For the text-containing cell, return its midpoint in (x, y) coordinate format. 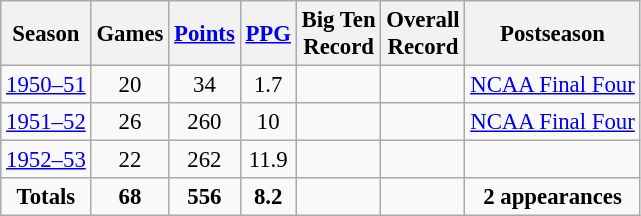
26 (130, 122)
1.7 (268, 85)
Totals (46, 197)
1952–53 (46, 160)
8.2 (268, 197)
68 (130, 197)
Games (130, 34)
22 (130, 160)
1951–52 (46, 122)
2 appearances (552, 197)
262 (204, 160)
260 (204, 122)
556 (204, 197)
Season (46, 34)
20 (130, 85)
PPG (268, 34)
34 (204, 85)
Big Ten Record (338, 34)
Postseason (552, 34)
11.9 (268, 160)
1950–51 (46, 85)
10 (268, 122)
Overall Record (423, 34)
Points (204, 34)
